Return the (x, y) coordinate for the center point of the cell that contains the specified text.  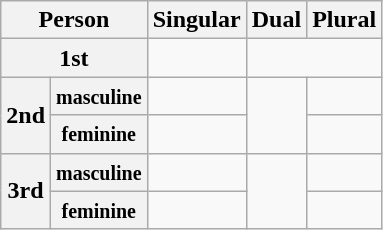
3rd (26, 191)
Singular (196, 20)
Person (74, 20)
Dual (276, 20)
2nd (26, 115)
1st (74, 58)
Plural (344, 20)
